Pinpoint the cell where the given text exists, returning its [X, Y] midpoint coordinate. 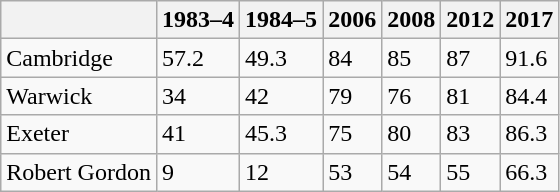
2012 [470, 20]
1983–4 [198, 20]
79 [352, 96]
42 [282, 96]
87 [470, 58]
12 [282, 172]
2006 [352, 20]
54 [412, 172]
1984–5 [282, 20]
9 [198, 172]
Cambridge [79, 58]
84 [352, 58]
55 [470, 172]
85 [412, 58]
Exeter [79, 134]
2017 [530, 20]
Warwick [79, 96]
81 [470, 96]
91.6 [530, 58]
34 [198, 96]
57.2 [198, 58]
75 [352, 134]
41 [198, 134]
45.3 [282, 134]
86.3 [530, 134]
84.4 [530, 96]
2008 [412, 20]
66.3 [530, 172]
83 [470, 134]
49.3 [282, 58]
Robert Gordon [79, 172]
76 [412, 96]
53 [352, 172]
80 [412, 134]
